Output the (X, Y) coordinate of the center of the cell containing the given text.  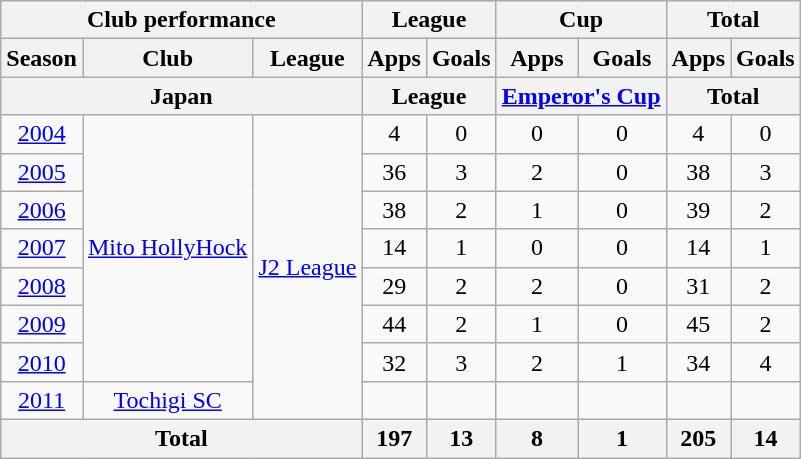
2009 (42, 324)
Club (167, 58)
29 (394, 286)
J2 League (308, 267)
Mito HollyHock (167, 248)
45 (698, 324)
13 (461, 438)
Emperor's Cup (581, 96)
2005 (42, 172)
34 (698, 362)
Tochigi SC (167, 400)
2008 (42, 286)
205 (698, 438)
2011 (42, 400)
2010 (42, 362)
2006 (42, 210)
Club performance (182, 20)
39 (698, 210)
Japan (182, 96)
31 (698, 286)
197 (394, 438)
36 (394, 172)
8 (537, 438)
Cup (581, 20)
2004 (42, 134)
32 (394, 362)
2007 (42, 248)
44 (394, 324)
Season (42, 58)
